Search for the cell housing the specified text and yield its (x, y) center coordinate. 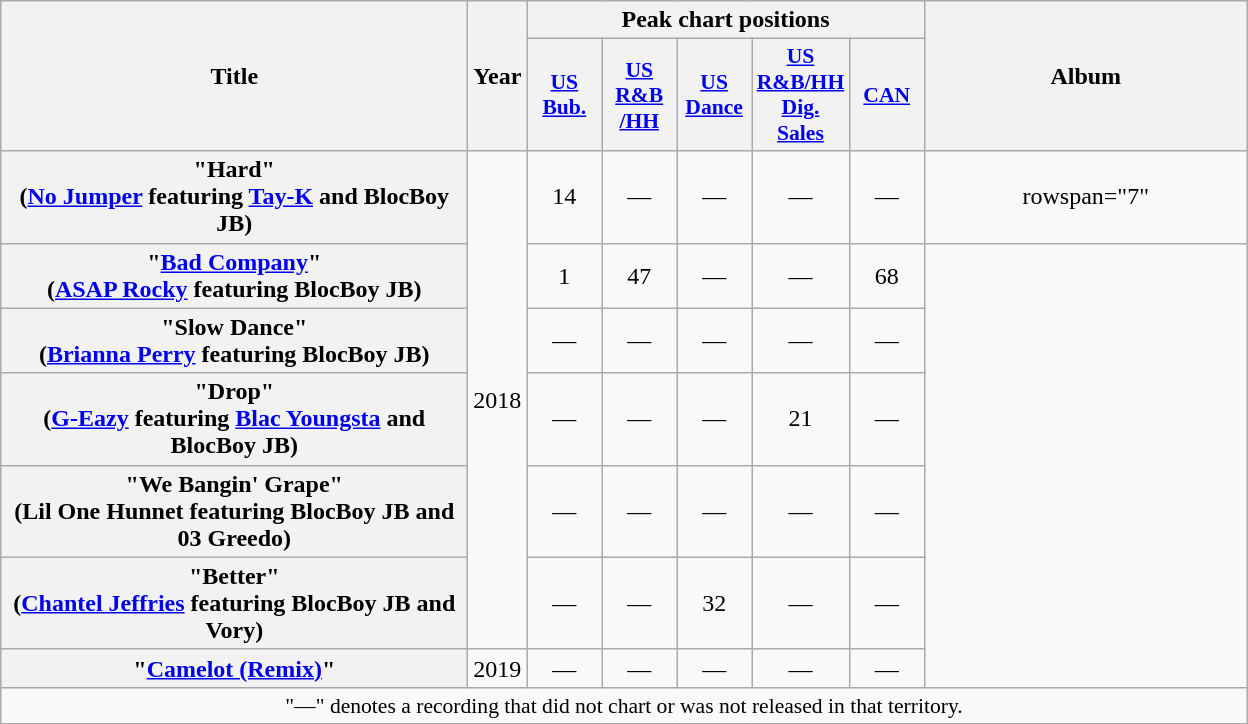
USR&B/HH (640, 95)
CAN (886, 95)
32 (714, 603)
"Hard"(No Jumper featuring Tay-K and BlocBoy JB) (234, 197)
"Drop"(G-Eazy featuring Blac Youngsta and BlocBoy JB) (234, 419)
USDance (714, 95)
14 (564, 197)
Title (234, 76)
21 (801, 419)
"We Bangin' Grape"(Lil One Hunnet featuring BlocBoy JB and 03 Greedo) (234, 511)
"Bad Company"(ASAP Rocky featuring BlocBoy JB) (234, 276)
USBub. (564, 95)
2018 (498, 400)
1 (564, 276)
"Camelot (Remix)" (234, 668)
"Slow Dance"(Brianna Perry featuring BlocBoy JB) (234, 340)
"—" denotes a recording that did not chart or was not released in that territory. (624, 705)
68 (886, 276)
rowspan="7" (1086, 197)
Year (498, 76)
Album (1086, 76)
USR&B/HHDig.Sales (801, 95)
47 (640, 276)
Peak chart positions (726, 20)
2019 (498, 668)
"Better"(Chantel Jeffries featuring BlocBoy JB and Vory) (234, 603)
